Identify which cell holds the provided text, then report its [x, y] central coordinate. 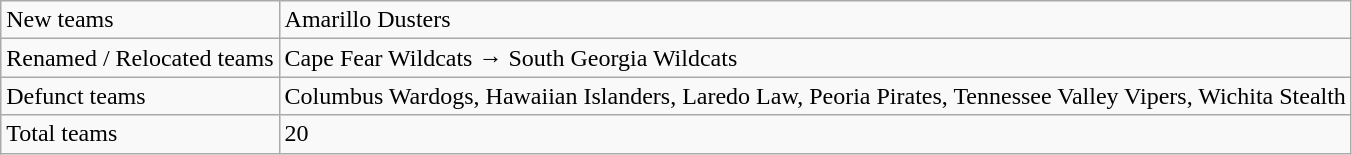
Renamed / Relocated teams [140, 58]
Cape Fear Wildcats → South Georgia Wildcats [815, 58]
Total teams [140, 134]
Columbus Wardogs, Hawaiian Islanders, Laredo Law, Peoria Pirates, Tennessee Valley Vipers, Wichita Stealth [815, 96]
New teams [140, 20]
Amarillo Dusters [815, 20]
Defunct teams [140, 96]
20 [815, 134]
